Provide the [X, Y] coordinate of the cell's center where the given text is located.  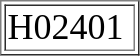
H02401 [70, 27]
